Extract the (X, Y) coordinate from the center of the cell holding the provided text.  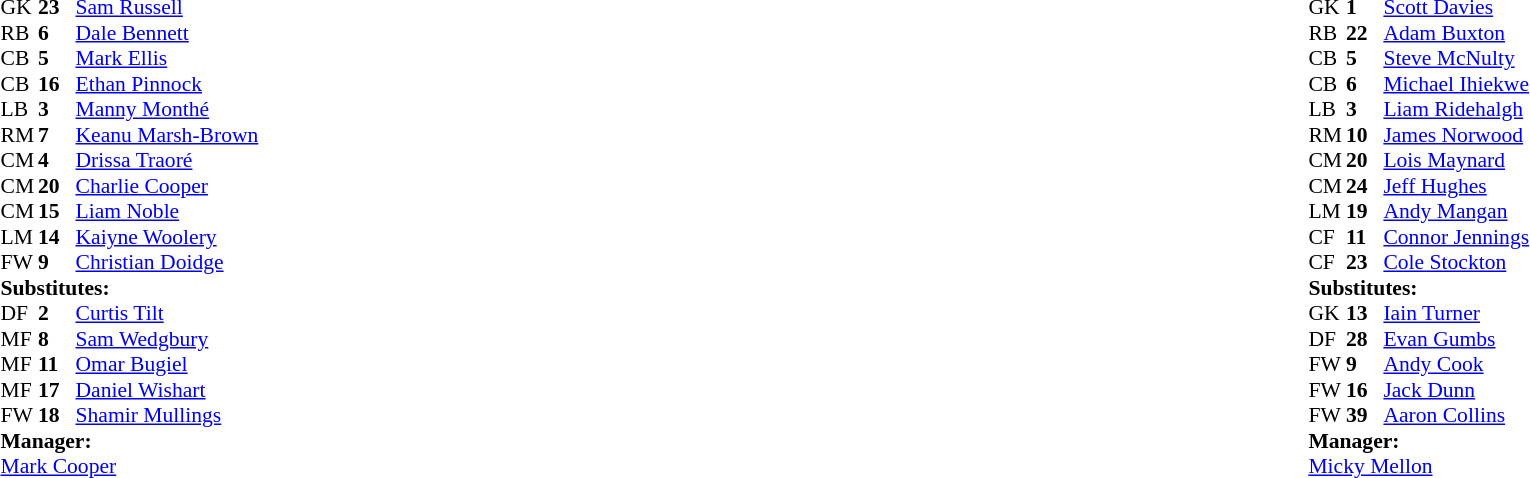
10 (1365, 135)
17 (57, 390)
Jack Dunn (1456, 390)
Omar Bugiel (168, 365)
Charlie Cooper (168, 186)
Lois Maynard (1456, 161)
James Norwood (1456, 135)
Adam Buxton (1456, 33)
22 (1365, 33)
13 (1365, 313)
Michael Ihiekwe (1456, 84)
Drissa Traoré (168, 161)
Shamir Mullings (168, 415)
Evan Gumbs (1456, 339)
23 (1365, 263)
Kaiyne Woolery (168, 237)
Liam Ridehalgh (1456, 109)
Andy Cook (1456, 365)
GK (1327, 313)
15 (57, 211)
Ethan Pinnock (168, 84)
19 (1365, 211)
Keanu Marsh-Brown (168, 135)
Cole Stockton (1456, 263)
Iain Turner (1456, 313)
4 (57, 161)
Christian Doidge (168, 263)
7 (57, 135)
Steve McNulty (1456, 59)
39 (1365, 415)
Sam Wedgbury (168, 339)
Curtis Tilt (168, 313)
24 (1365, 186)
Liam Noble (168, 211)
28 (1365, 339)
Dale Bennett (168, 33)
Andy Mangan (1456, 211)
14 (57, 237)
Mark Ellis (168, 59)
18 (57, 415)
8 (57, 339)
Aaron Collins (1456, 415)
Jeff Hughes (1456, 186)
2 (57, 313)
Daniel Wishart (168, 390)
Manny Monthé (168, 109)
Connor Jennings (1456, 237)
